Provide the (x, y) coordinate of the cell's center where the given text is located.  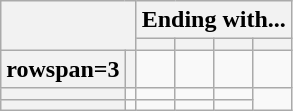
Ending with... (214, 20)
rowspan=3 (63, 69)
